Determine the (x, y) coordinate at the center of the cell enclosing the given text.  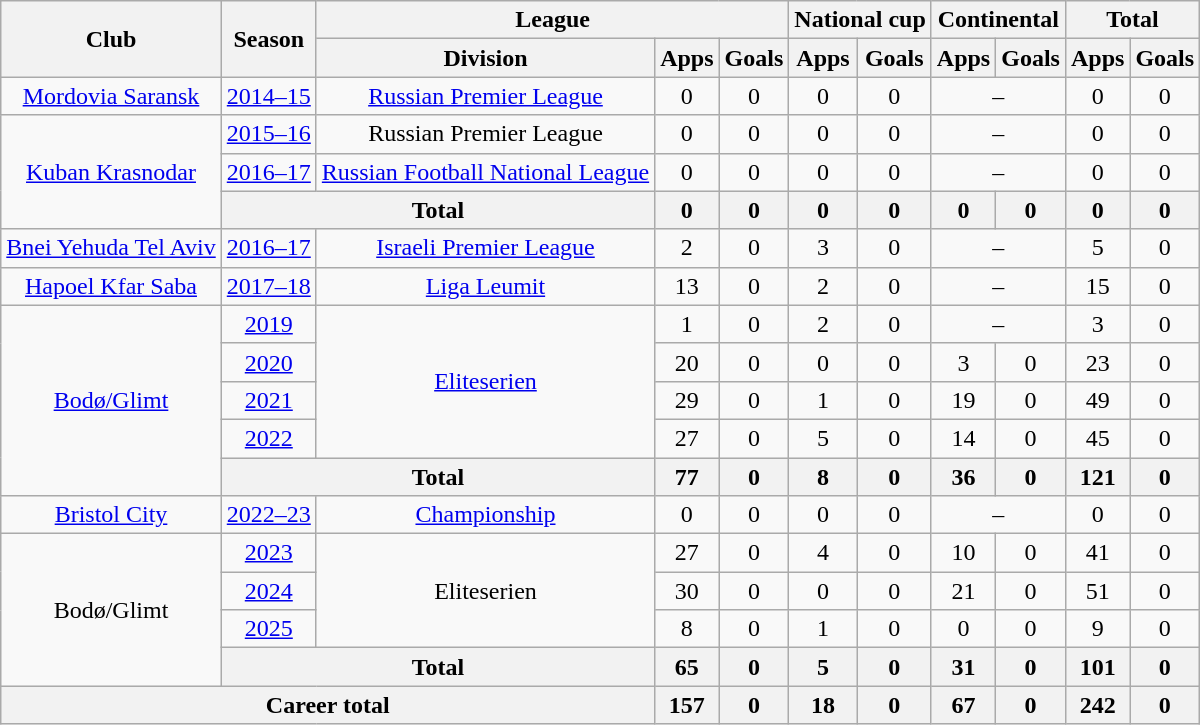
101 (1097, 667)
13 (687, 286)
121 (1097, 477)
45 (1097, 438)
15 (1097, 286)
2019 (268, 324)
4 (823, 553)
2017–18 (268, 286)
Bristol City (111, 515)
Liga Leumit (485, 286)
9 (1097, 629)
18 (823, 705)
2022–23 (268, 515)
2015–16 (268, 134)
19 (963, 400)
2020 (268, 362)
77 (687, 477)
2014–15 (268, 96)
67 (963, 705)
23 (1097, 362)
Continental (998, 20)
2022 (268, 438)
National cup (860, 20)
10 (963, 553)
Russian Football National League (485, 172)
Kuban Krasnodar (111, 172)
65 (687, 667)
Bnei Yehuda Tel Aviv (111, 248)
14 (963, 438)
Championship (485, 515)
Israeli Premier League (485, 248)
51 (1097, 591)
Club (111, 39)
Career total (328, 705)
30 (687, 591)
49 (1097, 400)
Hapoel Kfar Saba (111, 286)
31 (963, 667)
Season (268, 39)
157 (687, 705)
Mordovia Saransk (111, 96)
20 (687, 362)
2021 (268, 400)
2025 (268, 629)
36 (963, 477)
League (552, 20)
242 (1097, 705)
2023 (268, 553)
Division (485, 58)
2024 (268, 591)
29 (687, 400)
21 (963, 591)
41 (1097, 553)
